From the cell containing the given text, extract its center point as [x, y] coordinate. 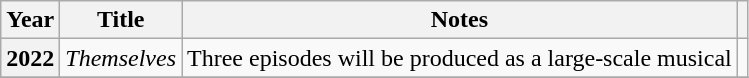
Notes [460, 20]
Year [30, 20]
Title [121, 20]
Three episodes will be produced as a large-scale musical [460, 58]
Themselves [121, 58]
2022 [30, 58]
